Return (X, Y) of the center of cell containing provided text 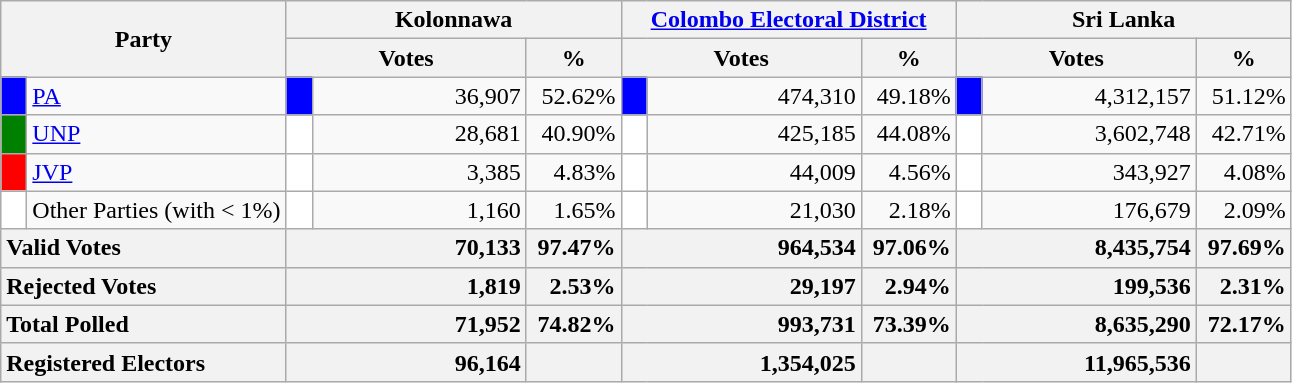
Kolonnawa (454, 20)
8,435,754 (1076, 248)
2.18% (908, 210)
4,312,157 (1089, 96)
176,679 (1089, 210)
Sri Lanka (1124, 20)
29,197 (741, 286)
49.18% (908, 96)
Colombo Electoral District (788, 20)
Valid Votes (144, 248)
343,927 (1089, 172)
425,185 (754, 134)
964,534 (741, 248)
1,160 (419, 210)
3,385 (419, 172)
44.08% (908, 134)
PA (156, 96)
JVP (156, 172)
73.39% (908, 324)
1,354,025 (741, 362)
42.71% (1244, 134)
97.47% (574, 248)
199,536 (1076, 286)
28,681 (419, 134)
1,819 (406, 286)
36,907 (419, 96)
Total Polled (144, 324)
993,731 (741, 324)
UNP (156, 134)
51.12% (1244, 96)
4.08% (1244, 172)
2.31% (1244, 286)
4.83% (574, 172)
71,952 (406, 324)
40.90% (574, 134)
1.65% (574, 210)
2.53% (574, 286)
96,164 (406, 362)
Registered Electors (144, 362)
97.69% (1244, 248)
474,310 (754, 96)
Other Parties (with < 1%) (156, 210)
52.62% (574, 96)
44,009 (754, 172)
Rejected Votes (144, 286)
8,635,290 (1076, 324)
11,965,536 (1076, 362)
3,602,748 (1089, 134)
74.82% (574, 324)
21,030 (754, 210)
2.09% (1244, 210)
70,133 (406, 248)
Party (144, 39)
97.06% (908, 248)
4.56% (908, 172)
72.17% (1244, 324)
2.94% (908, 286)
